Extract the [x, y] coordinate from the center of the cell holding the provided text.  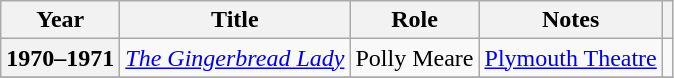
Title [235, 20]
Role [414, 20]
Notes [570, 20]
Polly Meare [414, 58]
The Gingerbread Lady [235, 58]
Plymouth Theatre [570, 58]
Year [60, 20]
1970–1971 [60, 58]
